Pinpoint the cell where the given text exists, returning its [X, Y] midpoint coordinate. 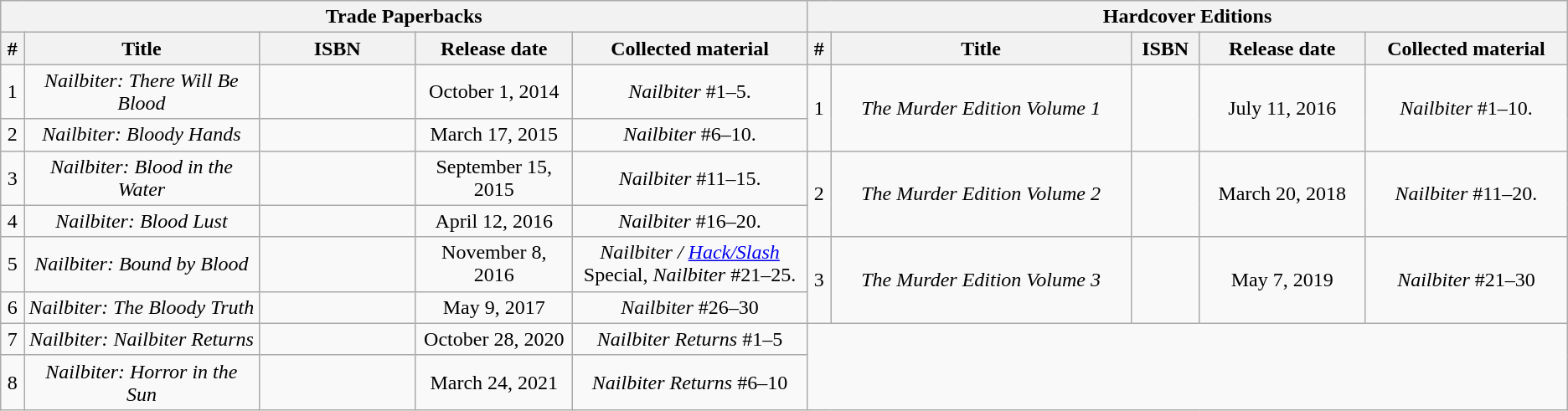
The Murder Edition Volume 3 [982, 280]
7 [13, 339]
Hardcover Editions [1188, 17]
Nailbiter #11–20. [1467, 194]
8 [13, 382]
Nailbiter #16–20. [690, 221]
Nailbiter #1–5. [690, 92]
March 17, 2015 [494, 135]
Nailbiter: Bloody Hands [142, 135]
Nailbiter: Blood Lust [142, 221]
Trade Paperbacks [404, 17]
The Murder Edition Volume 1 [982, 107]
Nailbiter: There Will Be Blood [142, 92]
Nailbiter #11–15. [690, 177]
May 9, 2017 [494, 307]
Nailbiter: The Bloody Truth [142, 307]
Nailbiter #26–30 [690, 307]
Nailbiter #21–30 [1467, 280]
Nailbiter #6–10. [690, 135]
Nailbiter Returns #1–5 [690, 339]
October 1, 2014 [494, 92]
November 8, 2016 [494, 265]
September 15, 2015 [494, 177]
Nailbiter: Blood in the Water [142, 177]
4 [13, 221]
July 11, 2016 [1282, 107]
October 28, 2020 [494, 339]
5 [13, 265]
Nailbiter: Nailbiter Returns [142, 339]
The Murder Edition Volume 2 [982, 194]
April 12, 2016 [494, 221]
Nailbiter #1–10. [1467, 107]
6 [13, 307]
Nailbiter Returns #6–10 [690, 382]
Nailbiter: Bound by Blood [142, 265]
May 7, 2019 [1282, 280]
Nailbiter: Horror in the Sun [142, 382]
Nailbiter / Hack/Slash Special, Nailbiter #21–25. [690, 265]
March 20, 2018 [1282, 194]
March 24, 2021 [494, 382]
